For the text-containing cell, return its midpoint in [x, y] coordinate format. 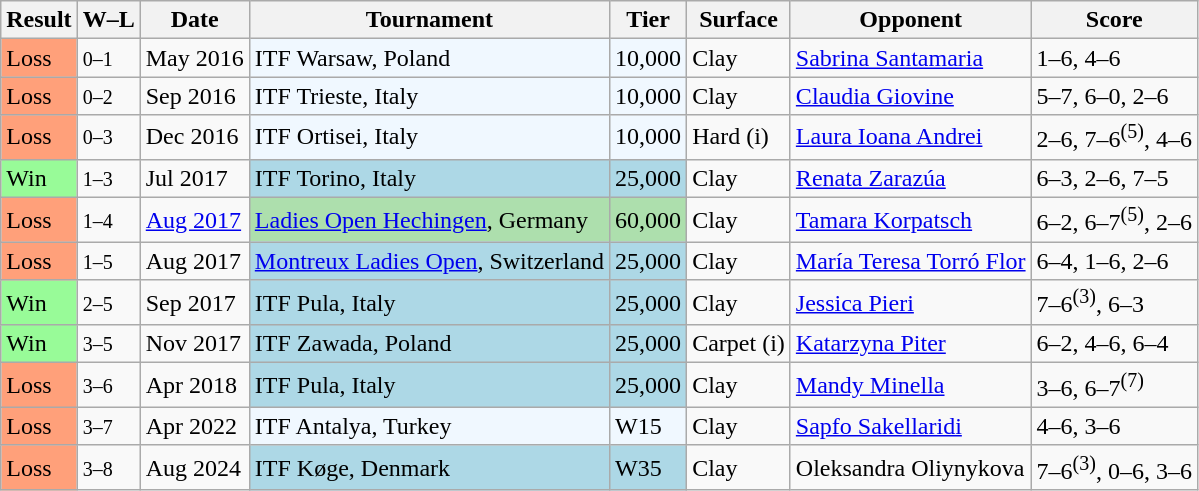
Date [194, 20]
Tamara Korpatsch [910, 220]
Apr 2018 [194, 386]
Jul 2017 [194, 178]
Nov 2017 [194, 344]
María Teresa Torró Flor [910, 261]
1–3 [108, 178]
Opponent [910, 20]
Surface [739, 20]
Sep 2017 [194, 302]
Oleksandra Oliynykova [910, 468]
Laura Ioana Andrei [910, 138]
1–4 [108, 220]
4–6, 3–6 [1114, 426]
W15 [648, 426]
May 2016 [194, 58]
3–5 [108, 344]
60,000 [648, 220]
3–7 [108, 426]
Claudia Giovine [910, 96]
7–6(3), 0–6, 3–6 [1114, 468]
Apr 2022 [194, 426]
ITF Trieste, Italy [429, 96]
Score [1114, 20]
Mandy Minella [910, 386]
3–6 [108, 386]
1–6, 4–6 [1114, 58]
W35 [648, 468]
6–2, 6–7(5), 2–6 [1114, 220]
Hard (i) [739, 138]
Dec 2016 [194, 138]
2–5 [108, 302]
Carpet (i) [739, 344]
Katarzyna Piter [910, 344]
0–1 [108, 58]
ITF Køge, Denmark [429, 468]
6–4, 1–6, 2–6 [1114, 261]
ITF Antalya, Turkey [429, 426]
Renata Zarazúa [910, 178]
5–7, 6–0, 2–6 [1114, 96]
2–6, 7–6(5), 4–6 [1114, 138]
3–6, 6–7(7) [1114, 386]
0–2 [108, 96]
ITF Zawada, Poland [429, 344]
Aug 2024 [194, 468]
Jessica Pieri [910, 302]
ITF Warsaw, Poland [429, 58]
Sapfo Sakellaridi [910, 426]
6–3, 2–6, 7–5 [1114, 178]
Sabrina Santamaria [910, 58]
6–2, 4–6, 6–4 [1114, 344]
1–5 [108, 261]
Sep 2016 [194, 96]
3–8 [108, 468]
Result [39, 20]
Tournament [429, 20]
Ladies Open Hechingen, Germany [429, 220]
7–6(3), 6–3 [1114, 302]
ITF Ortisei, Italy [429, 138]
W–L [108, 20]
ITF Torino, Italy [429, 178]
0–3 [108, 138]
Tier [648, 20]
Montreux Ladies Open, Switzerland [429, 261]
